For the text-containing cell, return its midpoint in [X, Y] coordinate format. 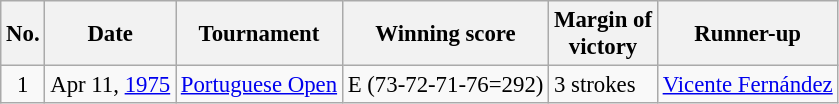
Margin ofvictory [604, 34]
E (73-72-71-76=292) [445, 85]
Runner-up [748, 34]
Portuguese Open [260, 85]
Winning score [445, 34]
Apr 11, 1975 [110, 85]
No. [23, 34]
3 strokes [604, 85]
Date [110, 34]
1 [23, 85]
Vicente Fernández [748, 85]
Tournament [260, 34]
